Determine the [X, Y] coordinate at the center of the cell enclosing the given text.  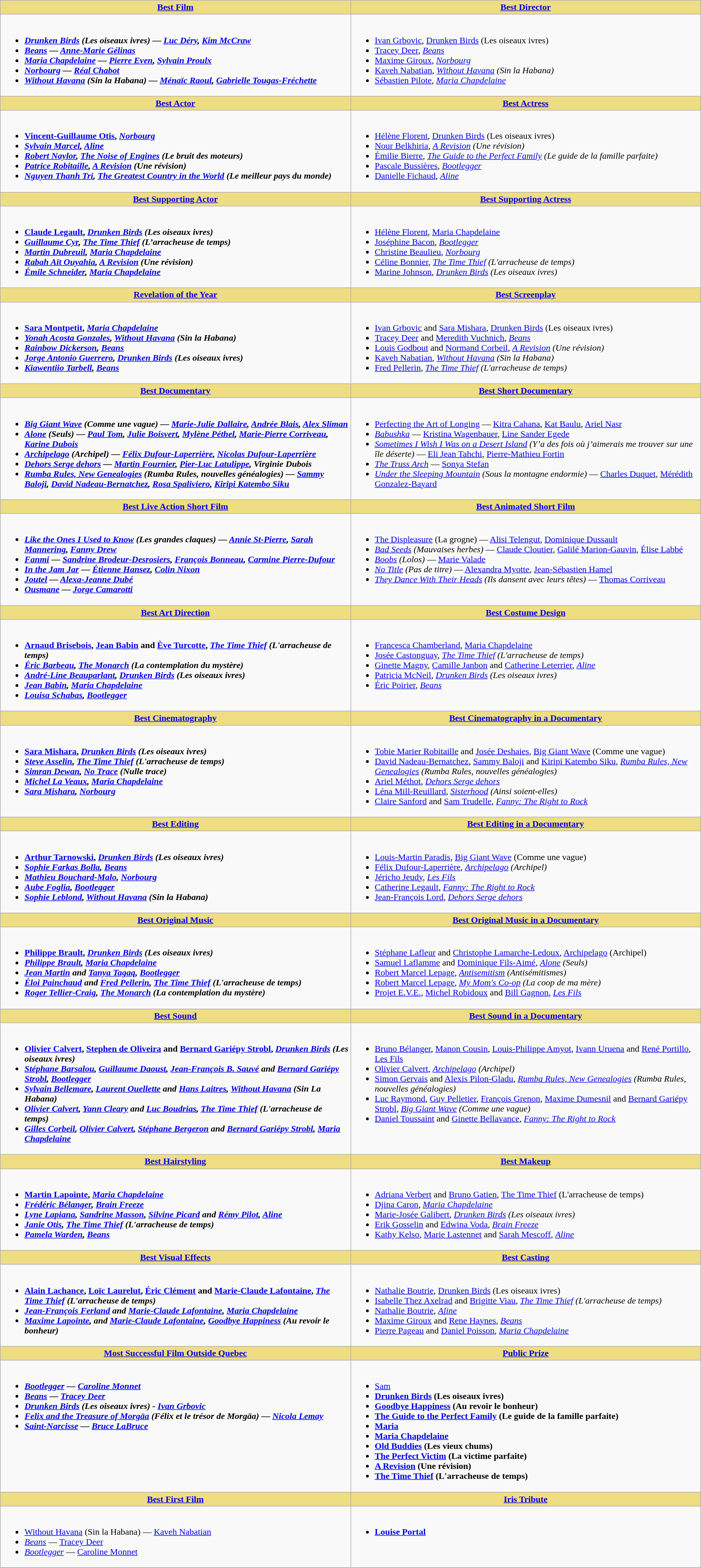
Public Prize [526, 1353]
Best Original Music in a Documentary [526, 920]
Best Makeup [526, 1161]
Best Director [526, 7]
Best Actor [175, 103]
Best Animated Short Film [526, 506]
Best Sound in a Documentary [526, 1016]
Best Casting [526, 1257]
Best Short Documentary [526, 391]
Best Cinematography in a Documentary [526, 718]
Best Original Music [175, 920]
Best Documentary [175, 391]
Most Successful Film Outside Quebec [175, 1353]
Best Cinematography [175, 718]
Best Sound [175, 1016]
Best Hairstyling [175, 1161]
Best Visual Effects [175, 1257]
Best Supporting Actress [526, 199]
Best Editing in a Documentary [526, 824]
Best Film [175, 7]
Best Costume Design [526, 612]
Best Screenplay [526, 295]
Best Actress [526, 103]
Revelation of the Year [175, 295]
Iris Tribute [526, 1499]
Best First Film [175, 1499]
Best Live Action Short Film [175, 506]
Best Supporting Actor [175, 199]
Best Editing [175, 824]
Best Art Direction [175, 612]
Without Havana (Sin la Habana) — Kaveh NabatianBeans — Tracey DeerBootlegger — Caroline Monnet [175, 1537]
Louise Portal [526, 1537]
